Detect which cell encompasses the target text, then output its [X, Y] center coordinate. 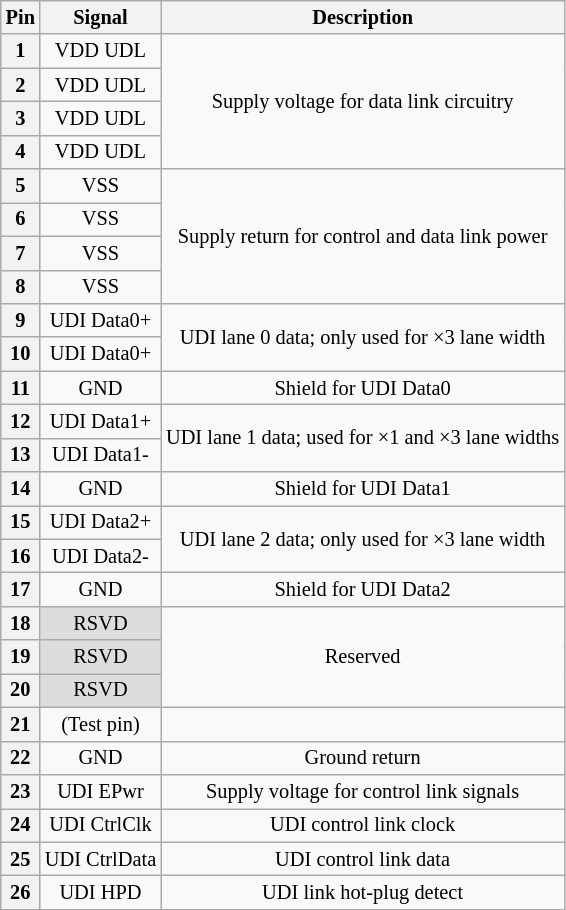
18 [20, 623]
17 [20, 589]
1 [20, 51]
7 [20, 253]
20 [20, 690]
UDI HPD [100, 892]
UDI lane 0 data; only used for ×3 lane width [362, 336]
Pin [20, 17]
UDI Data1- [100, 455]
Signal [100, 17]
Shield for UDI Data2 [362, 589]
UDI Data1+ [100, 421]
Supply voltage for control link signals [362, 791]
2 [20, 85]
14 [20, 489]
25 [20, 859]
6 [20, 219]
16 [20, 556]
UDI CtrlData [100, 859]
Supply voltage for data link circuitry [362, 102]
Reserved [362, 656]
Shield for UDI Data0 [362, 388]
3 [20, 118]
23 [20, 791]
UDI control link clock [362, 825]
UDI control link data [362, 859]
12 [20, 421]
UDI lane 2 data; only used for ×3 lane width [362, 538]
Supply return for control and data link power [362, 236]
UDI Data2- [100, 556]
(Test pin) [100, 724]
22 [20, 758]
Ground return [362, 758]
UDI Data2+ [100, 522]
13 [20, 455]
19 [20, 657]
11 [20, 388]
26 [20, 892]
4 [20, 152]
UDI CtrlClk [100, 825]
24 [20, 825]
Description [362, 17]
21 [20, 724]
Shield for UDI Data1 [362, 489]
5 [20, 186]
UDI link hot-plug detect [362, 892]
9 [20, 320]
10 [20, 354]
15 [20, 522]
UDI lane 1 data; used for ×1 and ×3 lane widths [362, 438]
8 [20, 287]
UDI EPwr [100, 791]
